Search for the cell housing the specified text and yield its [X, Y] center coordinate. 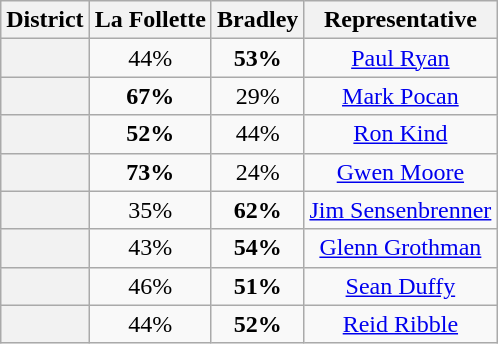
Gwen Moore [400, 172]
24% [257, 172]
67% [150, 96]
Reid Ribble [400, 324]
Sean Duffy [400, 286]
35% [150, 210]
73% [150, 172]
62% [257, 210]
Jim Sensenbrenner [400, 210]
La Follette [150, 20]
Glenn Grothman [400, 248]
43% [150, 248]
46% [150, 286]
District [45, 20]
Bradley [257, 20]
51% [257, 286]
Representative [400, 20]
Ron Kind [400, 134]
53% [257, 58]
Paul Ryan [400, 58]
54% [257, 248]
Mark Pocan [400, 96]
29% [257, 96]
